For the text-containing cell, return its midpoint in (x, y) coordinate format. 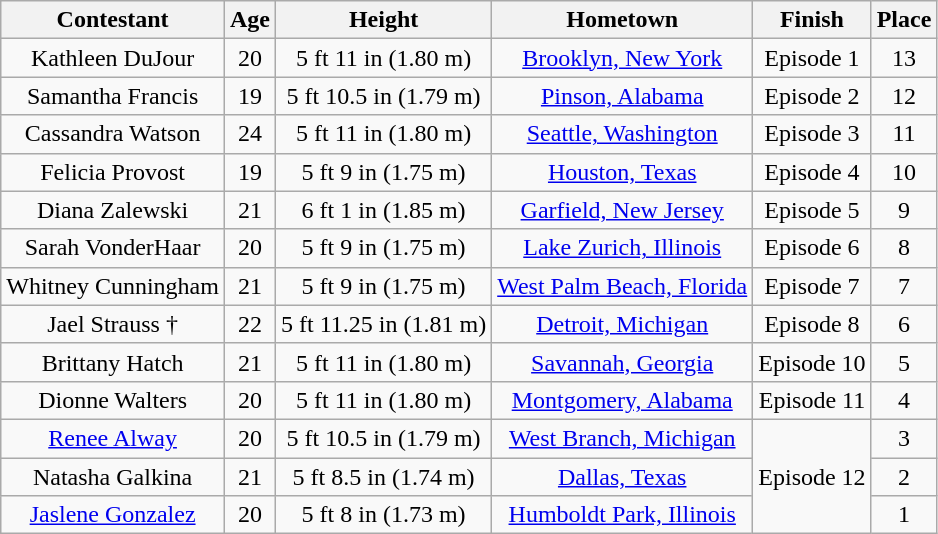
Episode 8 (812, 324)
Garfield, New Jersey (622, 210)
Episode 11 (812, 400)
Humboldt Park, Illinois (622, 515)
3 (904, 438)
Episode 4 (812, 172)
Episode 12 (812, 476)
Episode 1 (812, 58)
Kathleen DuJour (113, 58)
6 (904, 324)
5 ft 11.25 in (1.81 m) (384, 324)
13 (904, 58)
Episode 7 (812, 286)
5 ft 8 in (1.73 m) (384, 515)
9 (904, 210)
Renee Alway (113, 438)
Natasha Galkina (113, 477)
24 (250, 134)
8 (904, 248)
Dallas, Texas (622, 477)
2 (904, 477)
Brittany Hatch (113, 362)
Hometown (622, 20)
Place (904, 20)
Episode 5 (812, 210)
4 (904, 400)
Episode 2 (812, 96)
Diana Zalewski (113, 210)
Lake Zurich, Illinois (622, 248)
Contestant (113, 20)
Savannah, Georgia (622, 362)
Cassandra Watson (113, 134)
Finish (812, 20)
7 (904, 286)
Pinson, Alabama (622, 96)
Jaslene Gonzalez (113, 515)
West Branch, Michigan (622, 438)
Age (250, 20)
Felicia Provost (113, 172)
Brooklyn, New York (622, 58)
6 ft 1 in (1.85 m) (384, 210)
12 (904, 96)
Seattle, Washington (622, 134)
Dionne Walters (113, 400)
1 (904, 515)
Sarah VonderHaar (113, 248)
Whitney Cunningham (113, 286)
22 (250, 324)
Episode 6 (812, 248)
West Palm Beach, Florida (622, 286)
Episode 10 (812, 362)
Episode 3 (812, 134)
Samantha Francis (113, 96)
5 ft 8.5 in (1.74 m) (384, 477)
Jael Strauss † (113, 324)
Height (384, 20)
5 (904, 362)
11 (904, 134)
Montgomery, Alabama (622, 400)
10 (904, 172)
Houston, Texas (622, 172)
Detroit, Michigan (622, 324)
